Detect which cell encompasses the target text, then output its [X, Y] center coordinate. 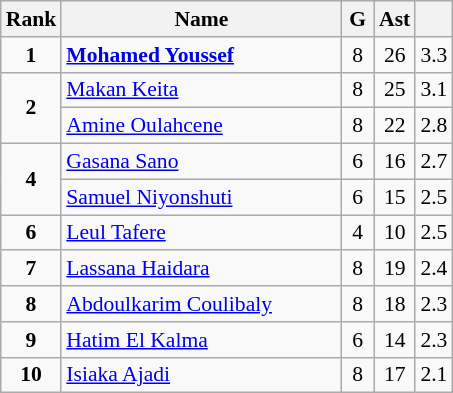
Leul Tafere [201, 233]
3.3 [434, 55]
Hatim El Kalma [201, 340]
Rank [32, 19]
2.8 [434, 126]
Amine Oulahcene [201, 126]
19 [394, 269]
26 [394, 55]
22 [394, 126]
18 [394, 304]
3.1 [434, 90]
2 [32, 108]
Makan Keita [201, 90]
16 [394, 162]
Name [201, 19]
7 [32, 269]
17 [394, 375]
Mohamed Youssef [201, 55]
1 [32, 55]
14 [394, 340]
15 [394, 197]
2.4 [434, 269]
Gasana Sano [201, 162]
2.7 [434, 162]
Isiaka Ajadi [201, 375]
Samuel Niyonshuti [201, 197]
Ast [394, 19]
Abdoulkarim Coulibaly [201, 304]
25 [394, 90]
9 [32, 340]
2.1 [434, 375]
G [358, 19]
Lassana Haidara [201, 269]
